For the text-containing cell, return its midpoint in [X, Y] coordinate format. 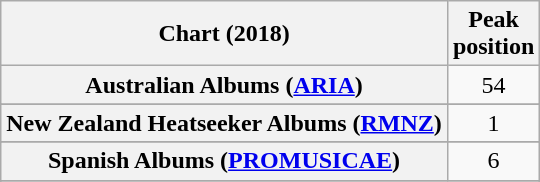
Chart (2018) [224, 34]
6 [493, 161]
1 [493, 123]
54 [493, 85]
Peak position [493, 34]
New Zealand Heatseeker Albums (RMNZ) [224, 123]
Australian Albums (ARIA) [224, 85]
Spanish Albums (PROMUSICAE) [224, 161]
